Return the [X, Y] coordinate for the center point of the cell that contains the specified text.  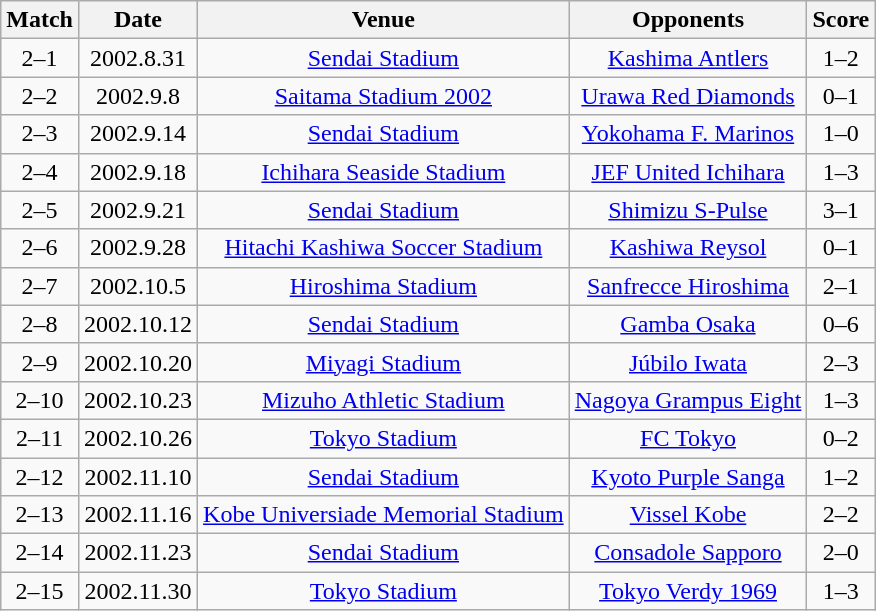
2–7 [40, 286]
FC Tokyo [688, 438]
2–6 [40, 248]
Venue [384, 20]
2–13 [40, 515]
2–15 [40, 591]
Gamba Osaka [688, 324]
2–10 [40, 400]
Date [138, 20]
Nagoya Grampus Eight [688, 400]
2002.9.21 [138, 210]
2002.10.26 [138, 438]
Saitama Stadium 2002 [384, 96]
Tokyo Verdy 1969 [688, 591]
2–5 [40, 210]
2002.10.23 [138, 400]
Consadole Sapporo [688, 553]
2–0 [841, 553]
0–2 [841, 438]
Vissel Kobe [688, 515]
Hitachi Kashiwa Soccer Stadium [384, 248]
1–0 [841, 134]
Júbilo Iwata [688, 362]
2002.11.16 [138, 515]
2002.10.20 [138, 362]
2002.11.30 [138, 591]
Urawa Red Diamonds [688, 96]
Mizuho Athletic Stadium [384, 400]
2–11 [40, 438]
2002.10.12 [138, 324]
Kyoto Purple Sanga [688, 477]
2002.9.14 [138, 134]
0–6 [841, 324]
2002.11.10 [138, 477]
2–14 [40, 553]
Yokohama F. Marinos [688, 134]
2002.10.5 [138, 286]
2002.9.28 [138, 248]
Sanfrecce Hiroshima [688, 286]
3–1 [841, 210]
Kashiwa Reysol [688, 248]
Hiroshima Stadium [384, 286]
Kobe Universiade Memorial Stadium [384, 515]
2–4 [40, 172]
Kashima Antlers [688, 58]
2002.11.23 [138, 553]
2002.8.31 [138, 58]
Score [841, 20]
Ichihara Seaside Stadium [384, 172]
Match [40, 20]
Opponents [688, 20]
2–12 [40, 477]
2–8 [40, 324]
2002.9.8 [138, 96]
2002.9.18 [138, 172]
Miyagi Stadium [384, 362]
Shimizu S-Pulse [688, 210]
JEF United Ichihara [688, 172]
2–9 [40, 362]
